Scan for the cell matching the given text and deliver its [X, Y] coordinate at center. 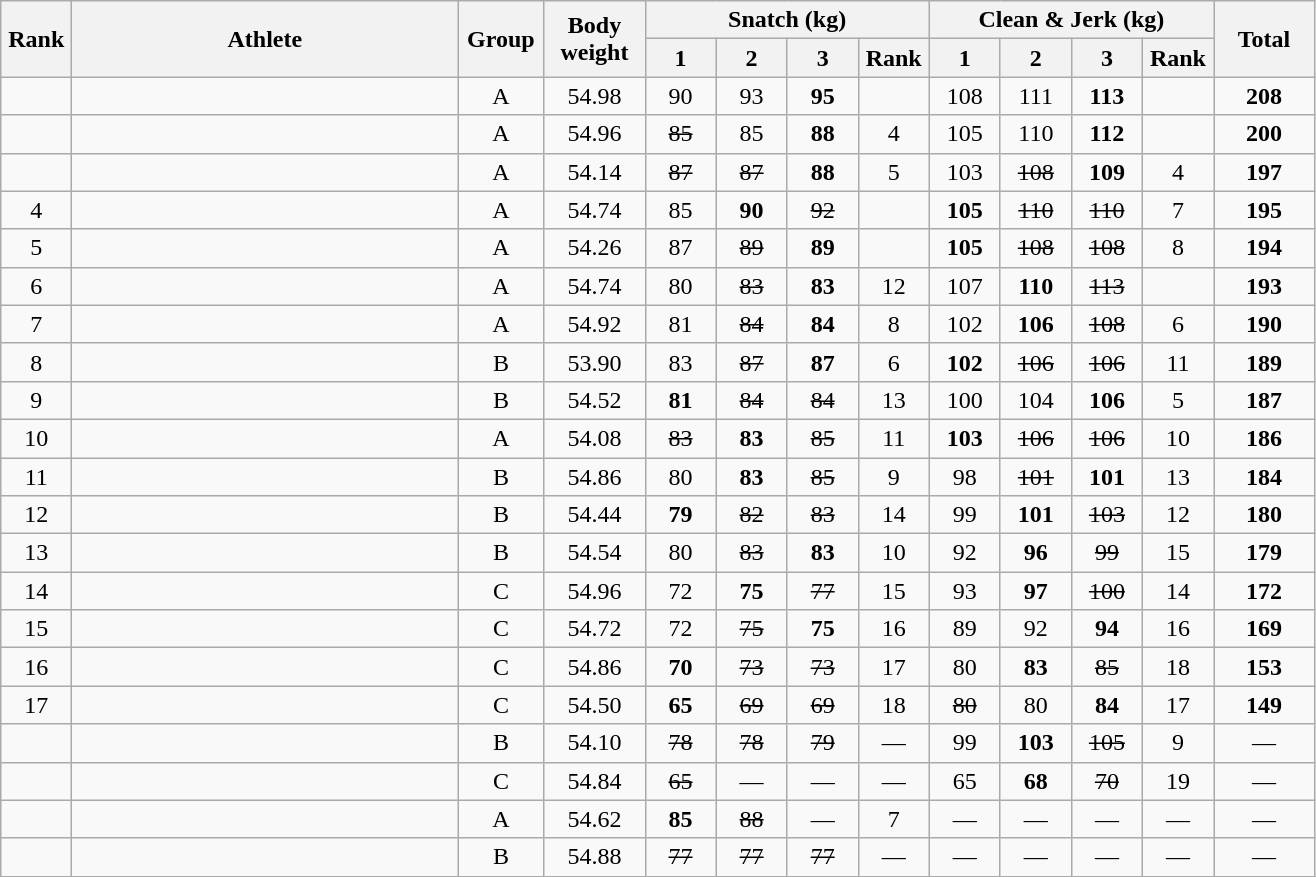
98 [964, 477]
149 [1264, 705]
19 [1178, 781]
208 [1264, 96]
179 [1264, 553]
97 [1036, 591]
186 [1264, 438]
111 [1036, 96]
107 [964, 286]
Clean & Jerk (kg) [1071, 20]
54.52 [594, 400]
187 [1264, 400]
94 [1106, 629]
109 [1106, 172]
68 [1036, 781]
96 [1036, 553]
54.62 [594, 819]
82 [752, 515]
54.50 [594, 705]
184 [1264, 477]
54.98 [594, 96]
104 [1036, 400]
54.10 [594, 743]
54.92 [594, 324]
172 [1264, 591]
195 [1264, 210]
Group [501, 39]
197 [1264, 172]
194 [1264, 248]
153 [1264, 667]
189 [1264, 362]
54.26 [594, 248]
54.54 [594, 553]
54.72 [594, 629]
54.44 [594, 515]
190 [1264, 324]
Snatch (kg) [787, 20]
200 [1264, 134]
54.88 [594, 857]
169 [1264, 629]
193 [1264, 286]
180 [1264, 515]
53.90 [594, 362]
54.14 [594, 172]
Athlete [265, 39]
54.08 [594, 438]
95 [822, 96]
112 [1106, 134]
Total [1264, 39]
54.84 [594, 781]
Body weight [594, 39]
